Output the (X, Y) coordinate of the center of the cell containing the given text.  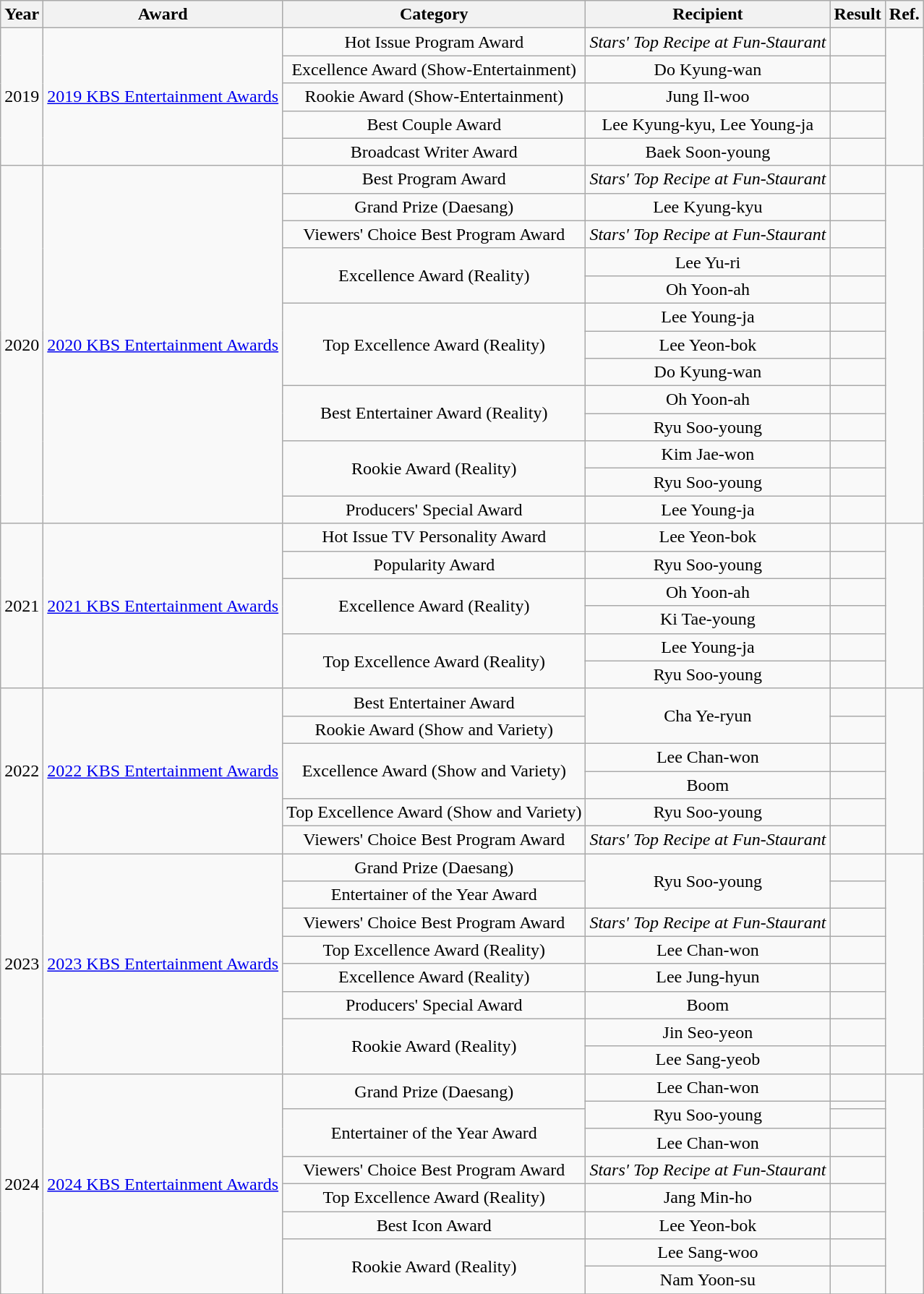
2024 KBS Entertainment Awards (163, 1183)
2019 KBS Entertainment Awards (163, 97)
Excellence Award (Show-Entertainment) (434, 69)
Top Excellence Award (Show and Variety) (434, 813)
Jang Min-ho (708, 1197)
Nam Yoon-su (708, 1280)
Lee Kyung-kyu, Lee Young-ja (708, 124)
Best Couple Award (434, 124)
2024 (22, 1183)
Kim Jae-won (708, 455)
Category (434, 14)
Award (163, 14)
2020 (22, 344)
Result (857, 14)
Broadcast Writer Award (434, 152)
Best Icon Award (434, 1225)
2022 (22, 771)
Best Program Award (434, 179)
2023 KBS Entertainment Awards (163, 964)
Lee Sang-woo (708, 1253)
Rookie Award (Show and Variety) (434, 729)
Best Entertainer Award (434, 702)
Jung Il-woo (708, 97)
2023 (22, 964)
Rookie Award (Show-Entertainment) (434, 97)
2022 KBS Entertainment Awards (163, 771)
Cha Ye-ryun (708, 716)
Recipient (708, 14)
Ki Tae-young (708, 620)
2021 KBS Entertainment Awards (163, 606)
Jin Seo-yeon (708, 1032)
Lee Sang-yeob (708, 1060)
2020 KBS Entertainment Awards (163, 344)
Baek Soon-young (708, 152)
Lee Kyung-kyu (708, 207)
Hot Issue Program Award (434, 42)
Lee Yu-ri (708, 262)
2021 (22, 606)
Popularity Award (434, 565)
2019 (22, 97)
Ref. (904, 14)
Excellence Award (Show and Variety) (434, 771)
Year (22, 14)
Hot Issue TV Personality Award (434, 537)
Best Entertainer Award (Reality) (434, 414)
Lee Jung-hyun (708, 977)
